Scan for the cell matching the given text and deliver its [x, y] coordinate at center. 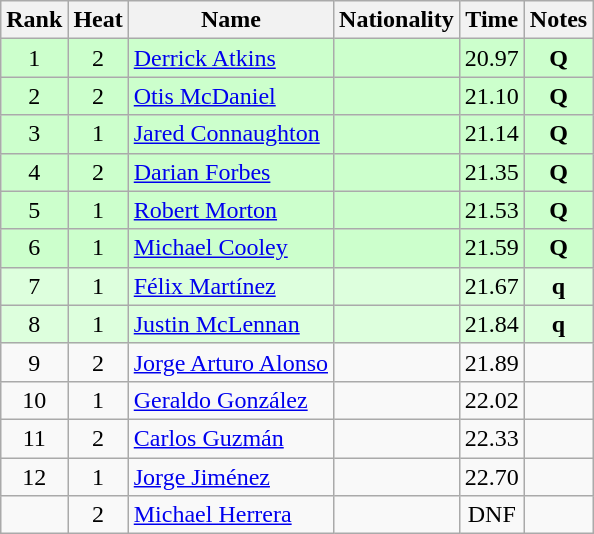
22.02 [492, 400]
22.70 [492, 477]
6 [34, 248]
21.84 [492, 324]
4 [34, 172]
7 [34, 286]
21.10 [492, 96]
21.67 [492, 286]
5 [34, 210]
Michael Cooley [230, 248]
21.59 [492, 248]
11 [34, 438]
Derrick Atkins [230, 58]
Notes [558, 20]
21.14 [492, 134]
22.33 [492, 438]
12 [34, 477]
8 [34, 324]
Jorge Arturo Alonso [230, 362]
Otis McDaniel [230, 96]
Jorge Jiménez [230, 477]
Geraldo González [230, 400]
Jared Connaughton [230, 134]
9 [34, 362]
3 [34, 134]
Rank [34, 20]
Justin McLennan [230, 324]
21.89 [492, 362]
Robert Morton [230, 210]
DNF [492, 515]
20.97 [492, 58]
Carlos Guzmán [230, 438]
Time [492, 20]
10 [34, 400]
Michael Herrera [230, 515]
Nationality [397, 20]
21.35 [492, 172]
Félix Martínez [230, 286]
Heat [98, 20]
Darian Forbes [230, 172]
Name [230, 20]
21.53 [492, 210]
